Return (X, Y) of the center of cell containing provided text 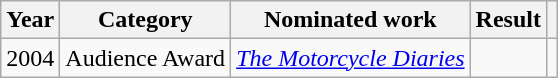
Year (30, 20)
The Motorcycle Diaries (350, 58)
Nominated work (350, 20)
Category (146, 20)
Audience Award (146, 58)
Result (508, 20)
2004 (30, 58)
